Provide the [x, y] coordinate of the cell's center where the given text is located.  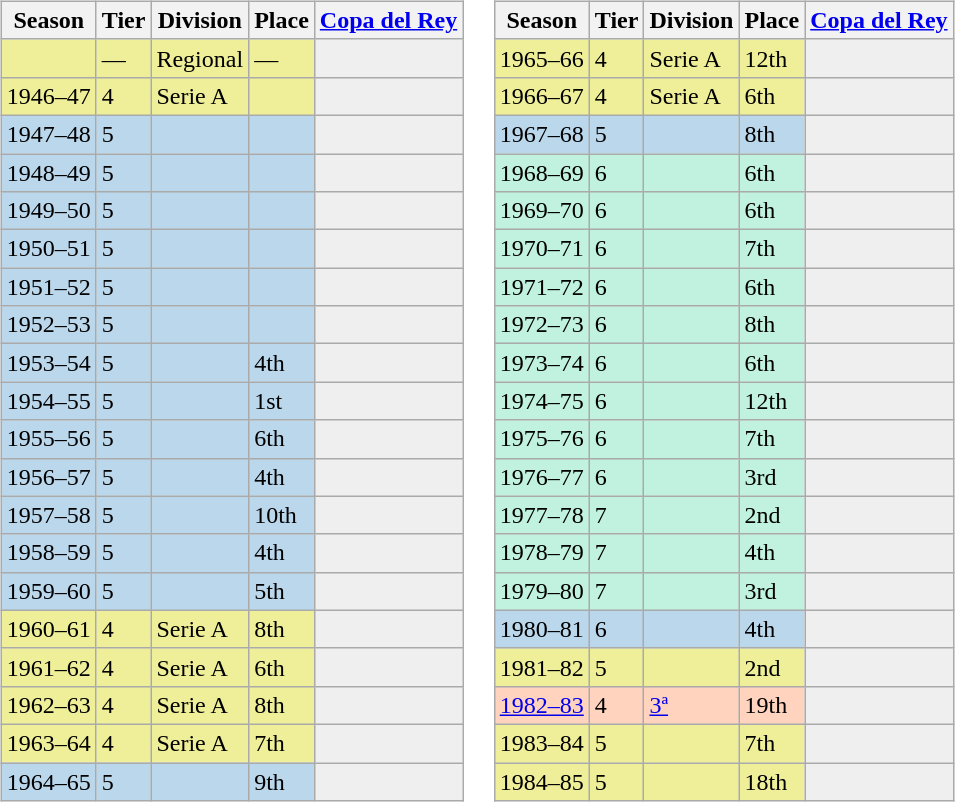
1983–84 [542, 743]
1954–55 [48, 401]
1984–85 [542, 781]
1978–79 [542, 553]
1st [282, 401]
9th [282, 781]
1981–82 [542, 667]
1949–50 [48, 211]
1961–62 [48, 667]
10th [282, 515]
1972–73 [542, 325]
1951–52 [48, 287]
1973–74 [542, 363]
1963–64 [48, 743]
1969–70 [542, 211]
1977–78 [542, 515]
5th [282, 591]
1952–53 [48, 325]
1979–80 [542, 591]
1982–83 [542, 705]
1964–65 [48, 781]
1974–75 [542, 401]
1955–56 [48, 439]
1975–76 [542, 439]
1970–71 [542, 249]
1948–49 [48, 173]
19th [772, 705]
1980–81 [542, 629]
18th [772, 781]
1953–54 [48, 363]
1965–66 [542, 58]
1956–57 [48, 477]
1976–77 [542, 477]
1950–51 [48, 249]
3ª [692, 705]
1947–48 [48, 134]
1962–63 [48, 705]
1958–59 [48, 553]
1966–67 [542, 96]
1957–58 [48, 515]
1959–60 [48, 591]
1971–72 [542, 287]
1960–61 [48, 629]
1967–68 [542, 134]
1968–69 [542, 173]
Regional [200, 58]
1946–47 [48, 96]
